Scan for the cell matching the given text and deliver its [X, Y] coordinate at center. 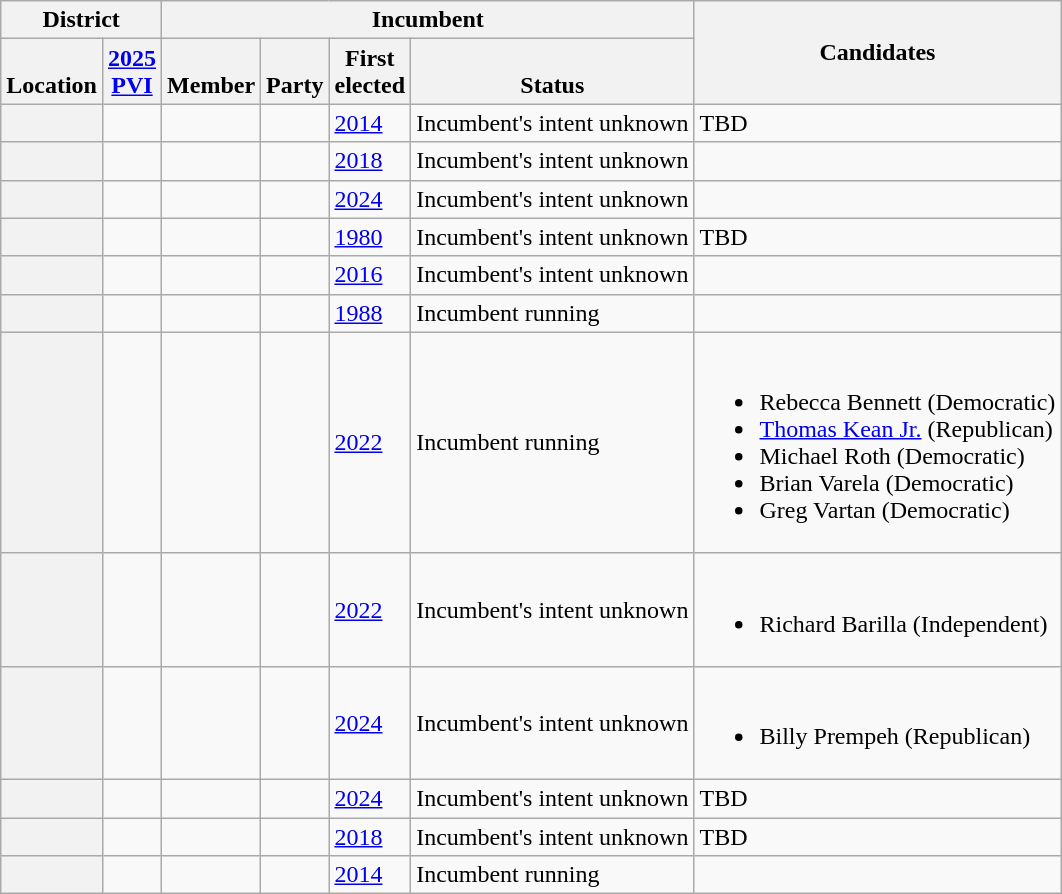
District [82, 20]
Party [295, 72]
Firstelected [370, 72]
Billy Prempeh (Republican) [878, 722]
1980 [370, 237]
1988 [370, 313]
2016 [370, 275]
Member [212, 72]
Rebecca Bennett (Democratic)Thomas Kean Jr. (Republican)Michael Roth (Democratic)Brian Varela (Democratic)Greg Vartan (Democratic) [878, 442]
Status [552, 72]
Richard Barilla (Independent) [878, 610]
Incumbent [428, 20]
Location [52, 72]
Candidates [878, 52]
2025PVI [132, 72]
